Find where the given text appears and provide that cell's center as [x, y] coordinate. 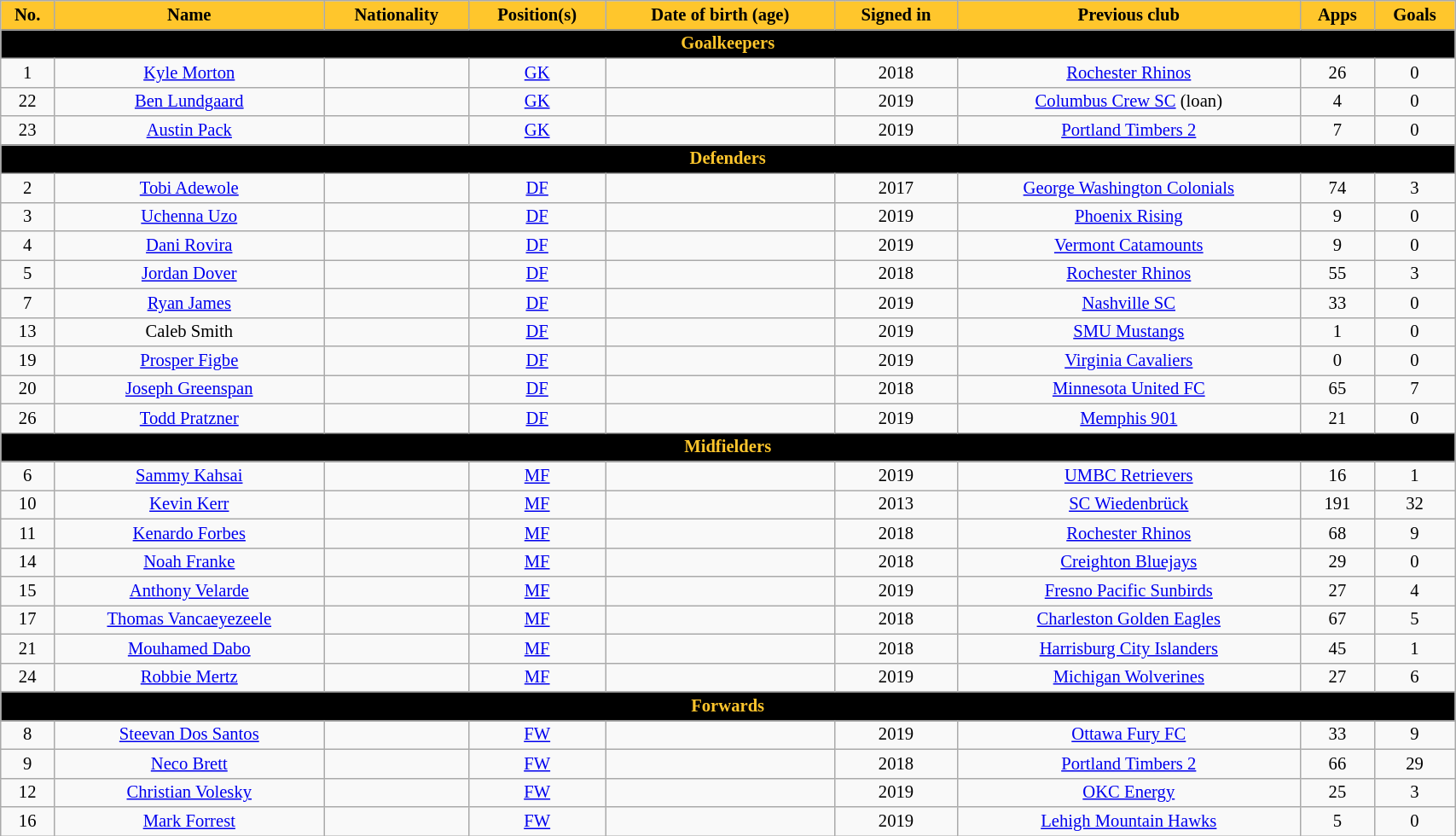
15 [27, 591]
Kyle Morton [189, 73]
Forwards [728, 705]
Lehigh Mountain Hawks [1128, 821]
Name [189, 15]
68 [1337, 533]
32 [1414, 504]
Goals [1414, 15]
Harrisburg City Islanders [1128, 648]
Fresno Pacific Sunbirds [1128, 591]
Michigan Wolverines [1128, 677]
Nationality [396, 15]
Mouhamed Dabo [189, 648]
12 [27, 792]
14 [27, 562]
65 [1337, 389]
19 [27, 361]
17 [27, 619]
Caleb Smith [189, 332]
Kenardo Forbes [189, 533]
66 [1337, 763]
Nashville SC [1128, 303]
Goalkeepers [728, 44]
74 [1337, 188]
13 [27, 332]
Prosper Figbe [189, 361]
Thomas Vancaeyezeele [189, 619]
Columbus Crew SC (loan) [1128, 102]
Minnesota United FC [1128, 389]
Previous club [1128, 15]
11 [27, 533]
2 [27, 188]
SMU Mustangs [1128, 332]
25 [1337, 792]
Noah Franke [189, 562]
Ottawa Fury FC [1128, 734]
20 [27, 389]
Robbie Mertz [189, 677]
Memphis 901 [1128, 418]
2013 [896, 504]
Joseph Greenspan [189, 389]
Mark Forrest [189, 821]
8 [27, 734]
Date of birth (age) [720, 15]
55 [1337, 274]
Phoenix Rising [1128, 217]
Anthony Velarde [189, 591]
Christian Volesky [189, 792]
10 [27, 504]
Ryan James [189, 303]
Steevan Dos Santos [189, 734]
Kevin Kerr [189, 504]
UMBC Retrievers [1128, 475]
Signed in [896, 15]
Dani Rovira [189, 245]
SC Wiedenbrück [1128, 504]
Neco Brett [189, 763]
Jordan Dover [189, 274]
Austin Pack [189, 131]
Apps [1337, 15]
Virginia Cavaliers [1128, 361]
Todd Pratzner [189, 418]
Sammy Kahsai [189, 475]
191 [1337, 504]
67 [1337, 619]
Position(s) [537, 15]
45 [1337, 648]
Vermont Catamounts [1128, 245]
22 [27, 102]
2017 [896, 188]
Tobi Adewole [189, 188]
Uchenna Uzo [189, 217]
Charleston Golden Eagles [1128, 619]
OKC Energy [1128, 792]
George Washington Colonials [1128, 188]
Creighton Bluejays [1128, 562]
No. [27, 15]
Defenders [728, 159]
Ben Lundgaard [189, 102]
Midfielders [728, 447]
23 [27, 131]
24 [27, 677]
